Return [X, Y] of the center of cell containing provided text 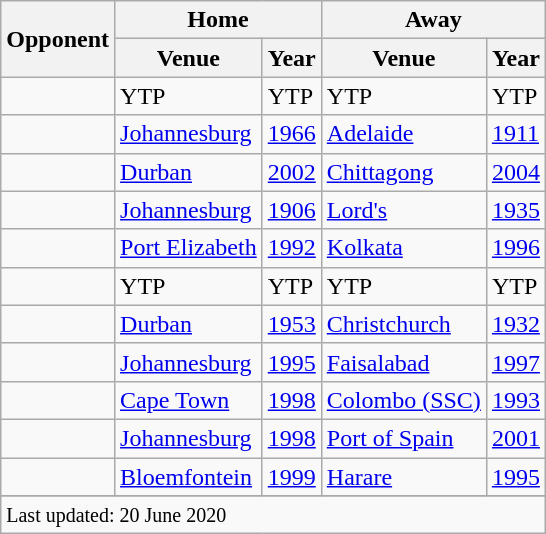
Adelaide [404, 134]
2004 [516, 172]
1932 [516, 324]
Colombo (SSC) [404, 400]
Opponent [58, 39]
1966 [292, 134]
Harare [404, 477]
1935 [516, 210]
1953 [292, 324]
1996 [516, 248]
Chittagong [404, 172]
1999 [292, 477]
Last updated: 20 June 2020 [274, 515]
Port of Spain [404, 438]
1993 [516, 400]
Away [433, 20]
1997 [516, 362]
Cape Town [189, 400]
2002 [292, 172]
Bloemfontein [189, 477]
Christchurch [404, 324]
Port Elizabeth [189, 248]
1992 [292, 248]
1906 [292, 210]
Home [218, 20]
2001 [516, 438]
1911 [516, 134]
Lord's [404, 210]
Kolkata [404, 248]
Faisalabad [404, 362]
